Provide the [x, y] coordinate of the cell's center where the given text is located.  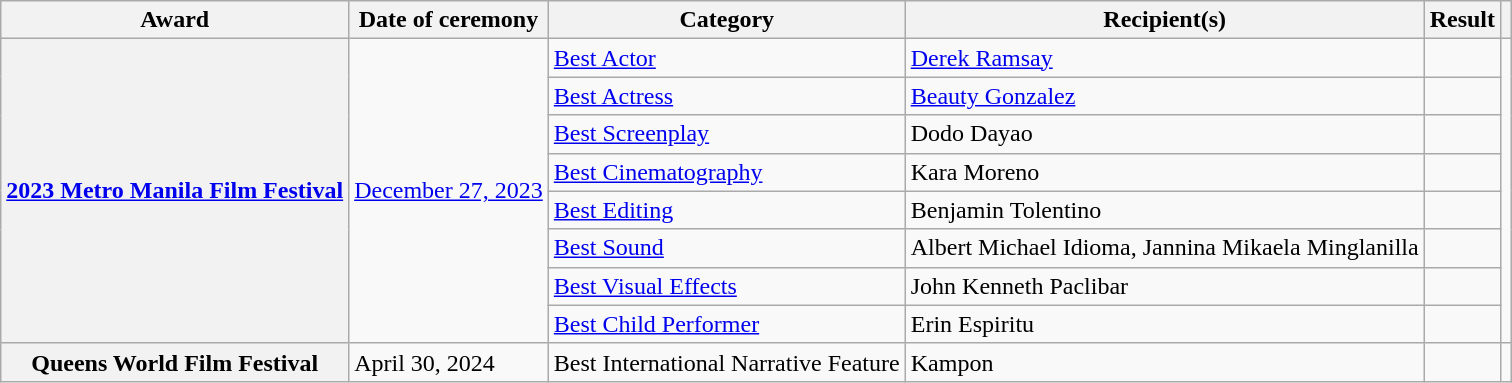
2023 Metro Manila Film Festival [175, 191]
Queens World Film Festival [175, 362]
Derek Ramsay [1164, 58]
Award [175, 20]
John Kenneth Paclibar [1164, 286]
Best Cinematography [726, 172]
Best Screenplay [726, 134]
April 30, 2024 [449, 362]
Beauty Gonzalez [1164, 96]
Best Child Performer [726, 324]
Recipient(s) [1164, 20]
Best Visual Effects [726, 286]
Kara Moreno [1164, 172]
Erin Espiritu [1164, 324]
Date of ceremony [449, 20]
Best Editing [726, 210]
Best Actor [726, 58]
December 27, 2023 [449, 191]
Dodo Dayao [1164, 134]
Category [726, 20]
Best International Narrative Feature [726, 362]
Best Sound [726, 248]
Result [1462, 20]
Best Actress [726, 96]
Benjamin Tolentino [1164, 210]
Kampon [1164, 362]
Albert Michael Idioma, Jannina Mikaela Minglanilla [1164, 248]
